Search for the cell housing the specified text and yield its [X, Y] center coordinate. 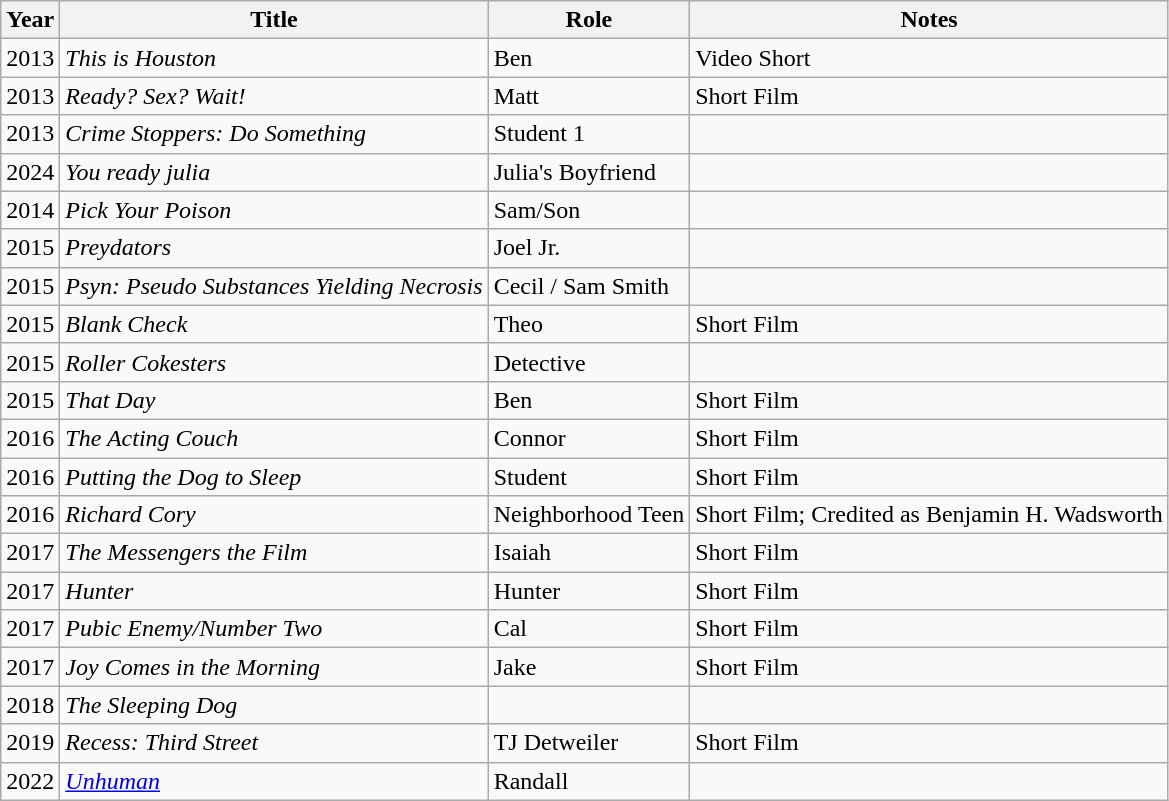
2022 [30, 781]
Short Film; Credited as Benjamin H. Wadsworth [930, 515]
Title [274, 20]
Putting the Dog to Sleep [274, 477]
TJ Detweiler [589, 743]
Theo [589, 324]
Year [30, 20]
Joy Comes in the Morning [274, 667]
Jake [589, 667]
This is Houston [274, 58]
Pick Your Poison [274, 210]
2014 [30, 210]
Blank Check [274, 324]
Psyn: Pseudo Substances Yielding Necrosis [274, 286]
Matt [589, 96]
The Acting Couch [274, 438]
Crime Stoppers: Do Something [274, 134]
Cal [589, 629]
The Messengers the Film [274, 553]
Notes [930, 20]
Roller Cokesters [274, 362]
Preydators [274, 248]
2024 [30, 172]
Sam/Son [589, 210]
2019 [30, 743]
Student [589, 477]
Connor [589, 438]
Detective [589, 362]
Recess: Third Street [274, 743]
That Day [274, 400]
Isaiah [589, 553]
Student 1 [589, 134]
Randall [589, 781]
Joel Jr. [589, 248]
2018 [30, 705]
Richard Cory [274, 515]
Neighborhood Teen [589, 515]
You ready julia [274, 172]
Julia's Boyfriend [589, 172]
Video Short [930, 58]
Pubic Enemy/Number Two [274, 629]
Ready? Sex? Wait! [274, 96]
Role [589, 20]
Cecil / Sam Smith [589, 286]
The Sleeping Dog [274, 705]
Unhuman [274, 781]
